Identify which cell holds the provided text, then report its [X, Y] central coordinate. 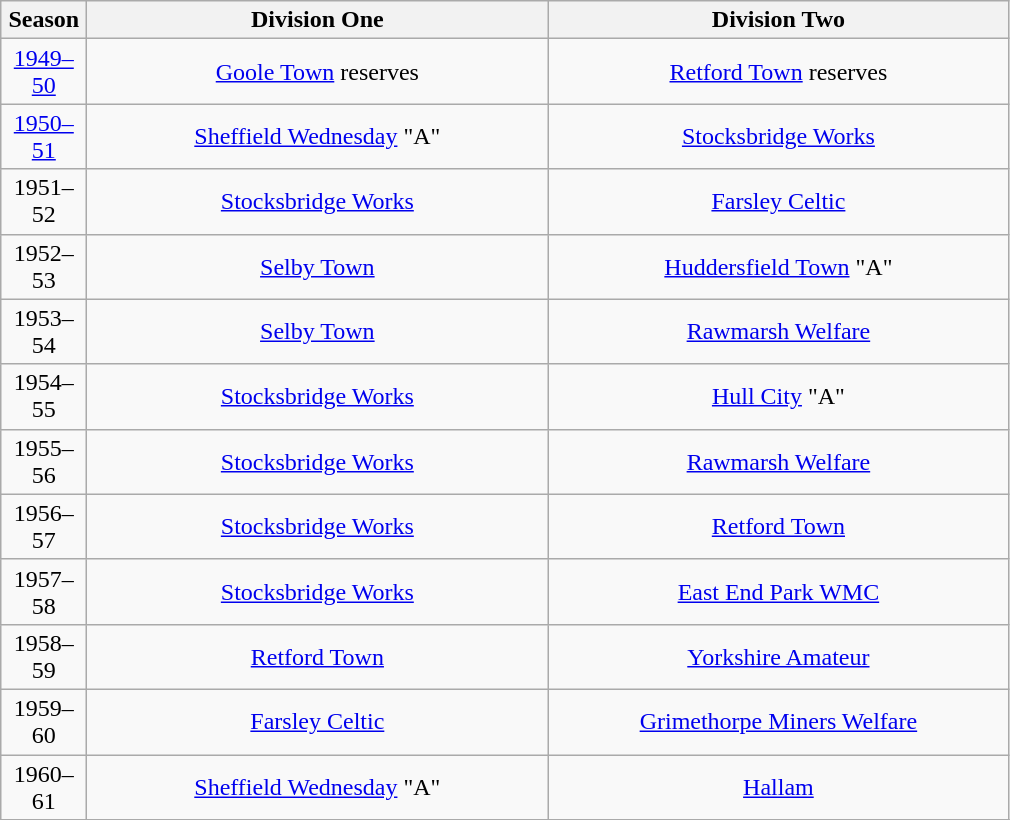
1956–57 [44, 526]
Yorkshire Amateur [778, 656]
Grimethorpe Miners Welfare [778, 722]
1958–59 [44, 656]
Huddersfield Town "A" [778, 266]
1951–52 [44, 202]
East End Park WMC [778, 592]
Goole Town reserves [318, 72]
1953–54 [44, 332]
Hallam [778, 786]
1952–53 [44, 266]
1949–50 [44, 72]
1950–51 [44, 136]
Season [44, 20]
1957–58 [44, 592]
Division Two [778, 20]
1955–56 [44, 462]
1959–60 [44, 722]
Hull City "A" [778, 396]
1954–55 [44, 396]
1960–61 [44, 786]
Division One [318, 20]
Retford Town reserves [778, 72]
